Determine the (x, y) coordinate at the center of the cell enclosing the given text.  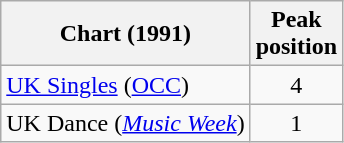
1 (296, 123)
UK Dance (Music Week) (126, 123)
4 (296, 85)
Chart (1991) (126, 34)
Peakposition (296, 34)
UK Singles (OCC) (126, 85)
